Locate the cell with the specified text and output its [X, Y] center coordinate. 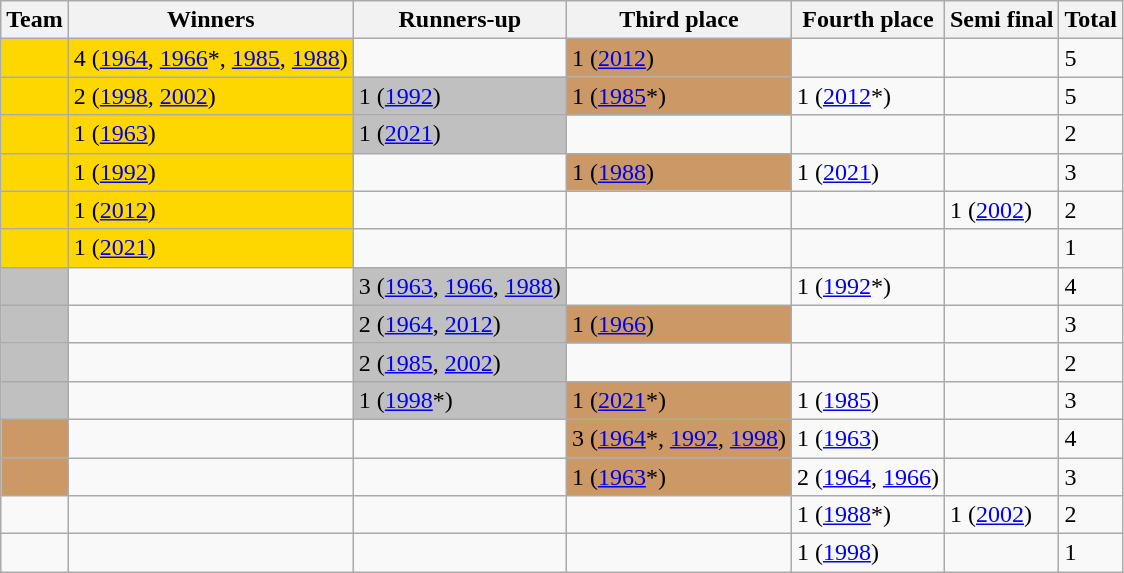
2 (1964, 2012) [460, 324]
Fourth place [868, 20]
Third place [678, 20]
1 (1985) [868, 400]
1 (1985*) [678, 96]
1 (1966) [678, 324]
1 (1988) [678, 172]
1 (1998*) [460, 400]
4 (1964, 1966*, 1985, 1988) [210, 58]
1 (1988*) [868, 515]
3 (1964*, 1992, 1998) [678, 438]
Team [35, 20]
1 (2021*) [678, 400]
2 (1964, 1966) [868, 477]
1 (2012*) [868, 96]
1 (1963*) [678, 477]
1 (1992*) [868, 286]
Winners [210, 20]
3 (1963, 1966, 1988) [460, 286]
1 (1998) [868, 553]
Total [1091, 20]
2 (1985, 2002) [460, 362]
2 (1998, 2002) [210, 96]
Runners-up [460, 20]
Semi final [1001, 20]
